Scan for the cell matching the given text and deliver its [x, y] coordinate at center. 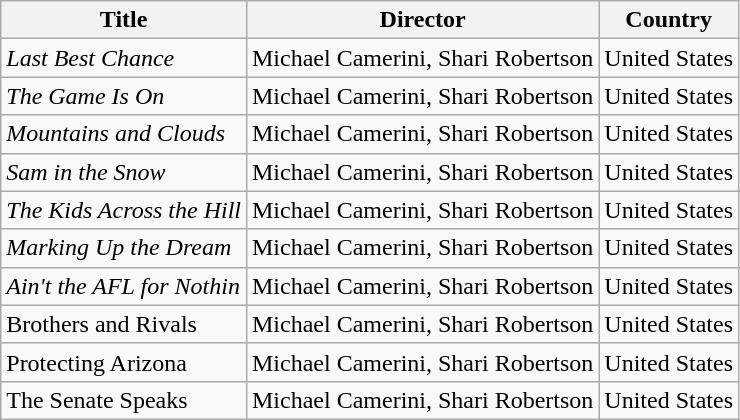
The Senate Speaks [124, 400]
Ain't the AFL for Nothin [124, 286]
Mountains and Clouds [124, 134]
Last Best Chance [124, 58]
Sam in the Snow [124, 172]
Title [124, 20]
Brothers and Rivals [124, 324]
The Game Is On [124, 96]
The Kids Across the Hill [124, 210]
Country [669, 20]
Marking Up the Dream [124, 248]
Protecting Arizona [124, 362]
Director [422, 20]
